Return (x, y) of the center of cell containing provided text 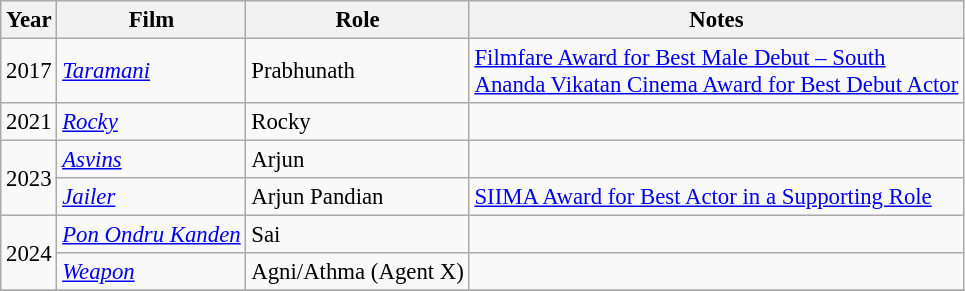
Year (29, 20)
Asvins (152, 160)
Arjun (358, 160)
Taramani (152, 72)
SIIMA Award for Best Actor in a Supporting Role (716, 197)
Notes (716, 20)
Arjun Pandian (358, 197)
Film (152, 20)
Jailer (152, 197)
2023 (29, 178)
Pon Ondru Kanden (152, 235)
Prabhunath (358, 72)
2021 (29, 122)
Role (358, 20)
2024 (29, 254)
Sai (358, 235)
Filmfare Award for Best Male Debut – SouthAnanda Vikatan Cinema Award for Best Debut Actor (716, 72)
2017 (29, 72)
